Provide the (X, Y) coordinate of the cell's center where the given text is located.  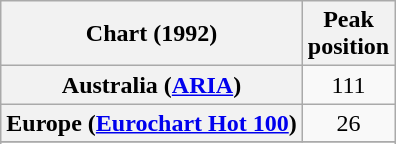
Peakposition (348, 34)
26 (348, 123)
Chart (1992) (152, 34)
Australia (ARIA) (152, 85)
Europe (Eurochart Hot 100) (152, 123)
111 (348, 85)
